Search for the cell housing the specified text and yield its (x, y) center coordinate. 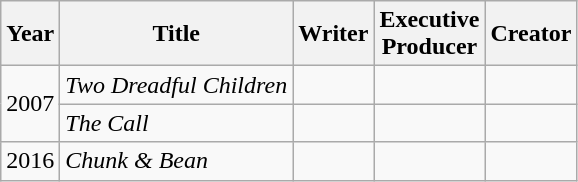
Two Dreadful Children (176, 85)
Chunk & Bean (176, 161)
Title (176, 34)
2016 (30, 161)
2007 (30, 104)
Year (30, 34)
ExecutiveProducer (430, 34)
Creator (531, 34)
The Call (176, 123)
Writer (334, 34)
